For the text-containing cell, return its midpoint in (X, Y) coordinate format. 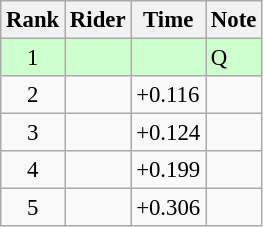
+0.199 (168, 170)
+0.306 (168, 208)
1 (33, 58)
+0.124 (168, 133)
5 (33, 208)
Note (234, 20)
Rank (33, 20)
2 (33, 95)
3 (33, 133)
+0.116 (168, 95)
4 (33, 170)
Rider (98, 20)
Q (234, 58)
Time (168, 20)
